Determine the [X, Y] coordinate at the center of the cell enclosing the given text.  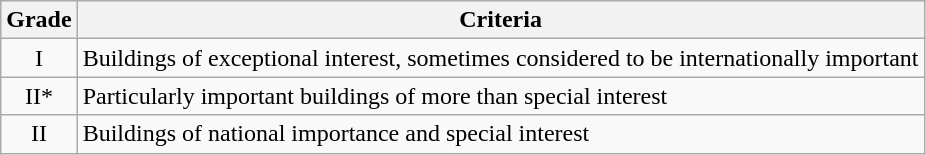
I [39, 58]
II [39, 134]
Criteria [500, 20]
Buildings of exceptional interest, sometimes considered to be internationally important [500, 58]
Buildings of national importance and special interest [500, 134]
II* [39, 96]
Particularly important buildings of more than special interest [500, 96]
Grade [39, 20]
